Extract the (X, Y) coordinate from the center of the cell holding the provided text.  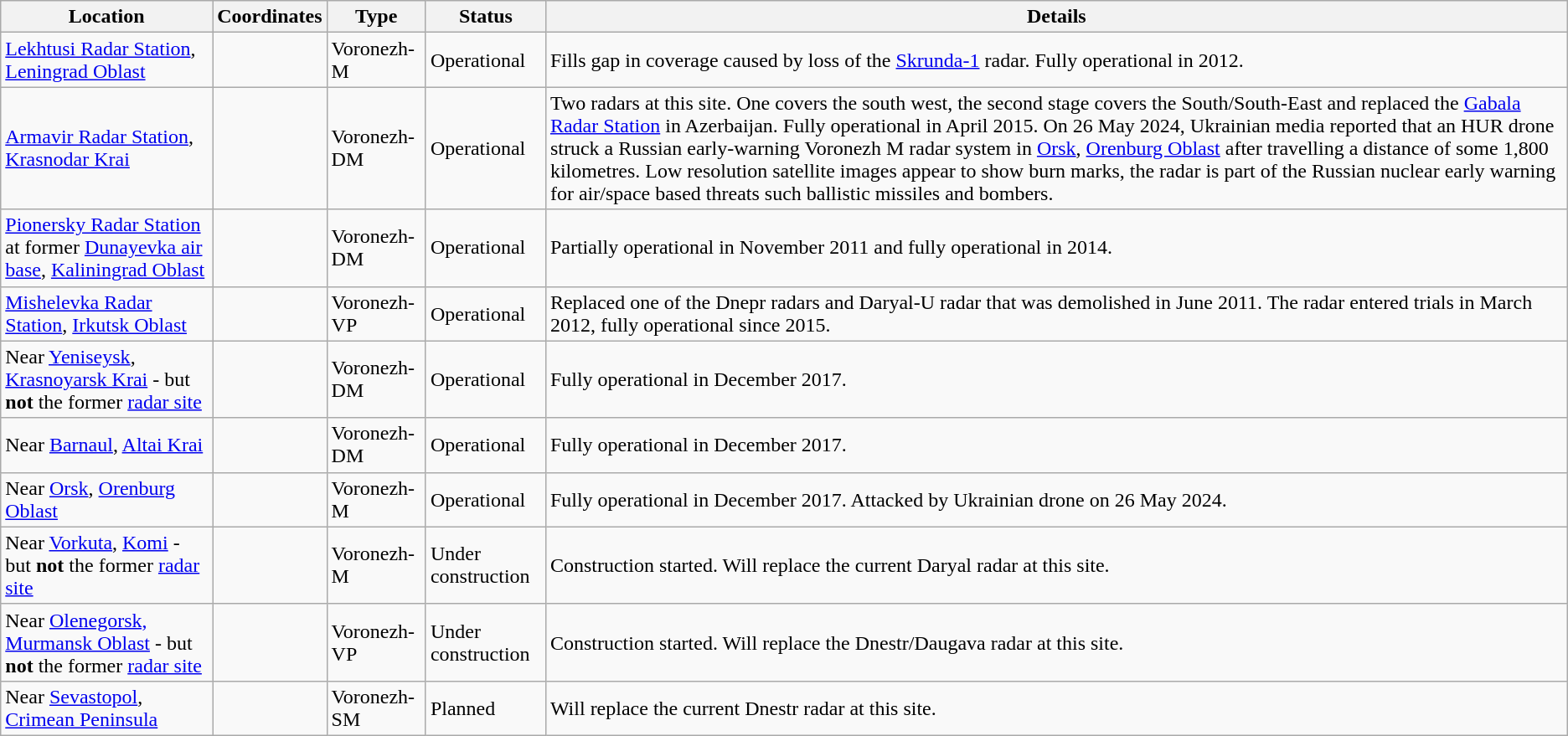
Fills gap in coverage caused by loss of the Skrunda-1 radar. Fully operational in 2012. (1056, 60)
Type (376, 17)
Partially operational in November 2011 and fully operational in 2014. (1056, 248)
Near Orsk, Orenburg Oblast (107, 499)
Coordinates (270, 17)
Status (486, 17)
Planned (486, 708)
Fully operational in December 2017. Attacked by Ukrainian drone on 26 May 2024. (1056, 499)
Will replace the current Dnestr radar at this site. (1056, 708)
Construction started. Will replace the current Daryal radar at this site. (1056, 565)
Location (107, 17)
Construction started. Will replace the Dnestr/Daugava radar at this site. (1056, 642)
Near Vorkuta, Komi - but not the former radar site (107, 565)
Near Olenegorsk, Murmansk Oblast - but not the former radar site (107, 642)
Details (1056, 17)
Voronezh-SM (376, 708)
Mishelevka Radar Station, Irkutsk Oblast (107, 313)
Near Barnaul, Altai Krai (107, 445)
Lekhtusi Radar Station, Leningrad Oblast (107, 60)
Near Yeniseysk, Krasnoyarsk Krai - but not the former radar site (107, 379)
Armavir Radar Station, Krasnodar Krai (107, 148)
Pionersky Radar Station at former Dunayevka air base, Kaliningrad Oblast (107, 248)
Near Sevastopol, Crimean Peninsula (107, 708)
